From the cell containing the given text, extract its center point as [x, y] coordinate. 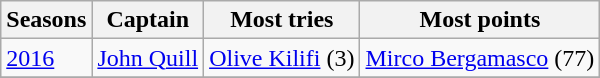
Most tries [282, 20]
Most points [480, 20]
Mirco Bergamasco (77) [480, 58]
John Quill [148, 58]
Captain [148, 20]
Seasons [46, 20]
2016 [46, 58]
Olive Kilifi (3) [282, 58]
